Search for the cell housing the specified text and yield its [X, Y] center coordinate. 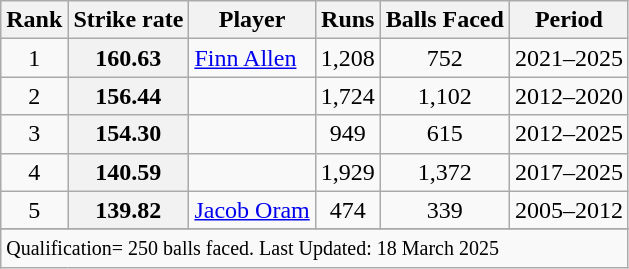
1,724 [348, 96]
1,372 [444, 172]
615 [444, 134]
2017–2025 [568, 172]
Qualification= 250 balls faced. Last Updated: 18 March 2025 [315, 248]
2012–2020 [568, 96]
Runs [348, 20]
1,102 [444, 96]
2021–2025 [568, 58]
1,208 [348, 58]
156.44 [128, 96]
Balls Faced [444, 20]
3 [34, 134]
2005–2012 [568, 210]
1,929 [348, 172]
474 [348, 210]
139.82 [128, 210]
Finn Allen [252, 58]
Player [252, 20]
4 [34, 172]
1 [34, 58]
949 [348, 134]
Rank [34, 20]
160.63 [128, 58]
Jacob Oram [252, 210]
140.59 [128, 172]
2012–2025 [568, 134]
Strike rate [128, 20]
154.30 [128, 134]
2 [34, 96]
Period [568, 20]
752 [444, 58]
5 [34, 210]
339 [444, 210]
